Capture the cell that displays the provided text and extract its (x, y) central coordinate. 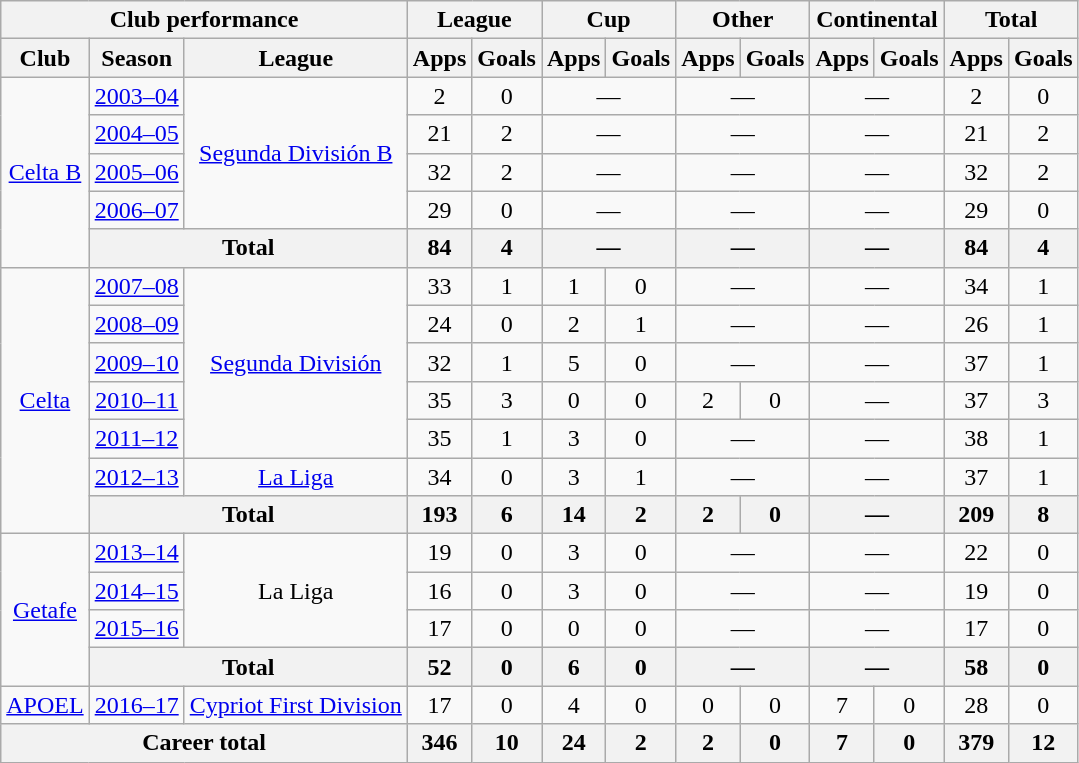
Segunda División (296, 362)
Getafe (45, 610)
2008–09 (136, 324)
12 (1043, 743)
2010–11 (136, 400)
2015–16 (136, 629)
Celta B (45, 172)
2005–06 (136, 172)
2003–04 (136, 96)
33 (439, 286)
10 (507, 743)
346 (439, 743)
2016–17 (136, 705)
Cypriot First Division (296, 705)
Cup (609, 20)
Celta (45, 400)
209 (976, 515)
2009–10 (136, 362)
14 (574, 515)
193 (439, 515)
Career total (204, 743)
2004–05 (136, 134)
2013–14 (136, 553)
5 (574, 362)
Club (45, 58)
APOEL (45, 705)
26 (976, 324)
2007–08 (136, 286)
379 (976, 743)
58 (976, 667)
2014–15 (136, 591)
28 (976, 705)
52 (439, 667)
38 (976, 438)
Season (136, 58)
Other (743, 20)
2012–13 (136, 477)
22 (976, 553)
8 (1043, 515)
2011–12 (136, 438)
16 (439, 591)
2006–07 (136, 210)
Segunda División B (296, 153)
Continental (877, 20)
Club performance (204, 20)
